Provide the (X, Y) coordinate of the cell's center where the given text is located.  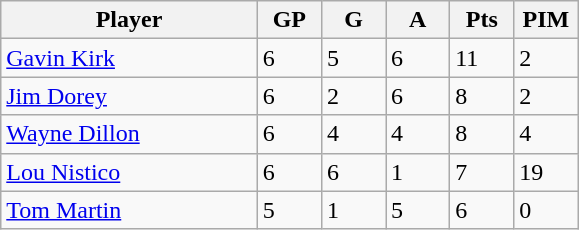
Gavin Kirk (130, 58)
GP (289, 20)
0 (546, 210)
Tom Martin (130, 210)
7 (482, 172)
Wayne Dillon (130, 134)
11 (482, 58)
Player (130, 20)
Pts (482, 20)
Jim Dorey (130, 96)
Lou Nistico (130, 172)
G (353, 20)
PIM (546, 20)
19 (546, 172)
A (418, 20)
